Find where the given text appears and provide that cell's center as [x, y] coordinate. 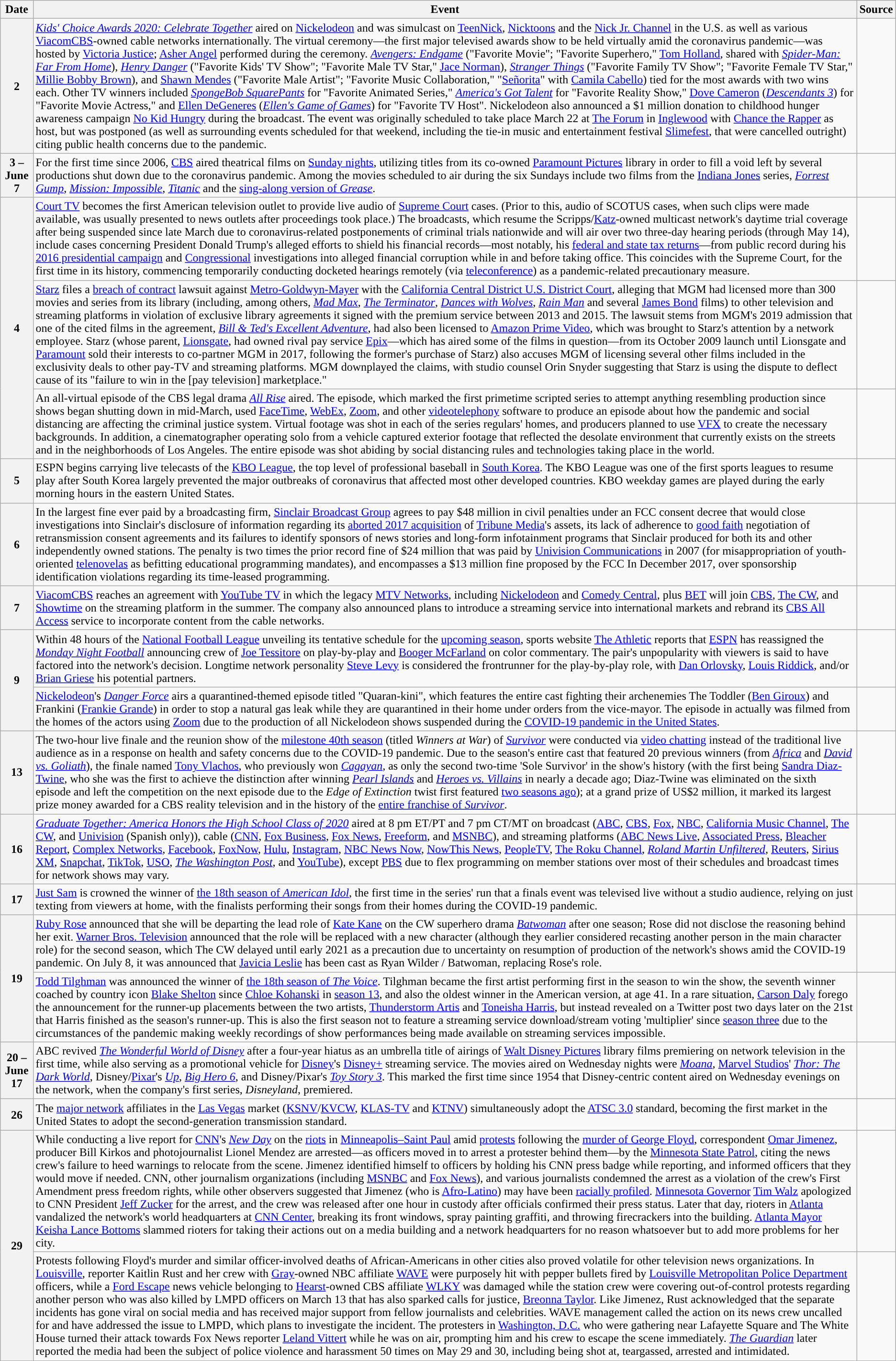
5 [17, 481]
13 [17, 772]
3 – June 7 [17, 175]
Source [876, 10]
6 [17, 544]
9 [17, 680]
29 [17, 1245]
Date [17, 10]
16 [17, 849]
19 [17, 979]
7 [17, 608]
Event [445, 10]
2 [17, 86]
4 [17, 328]
20 – June 17 [17, 1071]
17 [17, 899]
26 [17, 1115]
